Extract the [x, y] coordinate from the center of the cell holding the provided text.  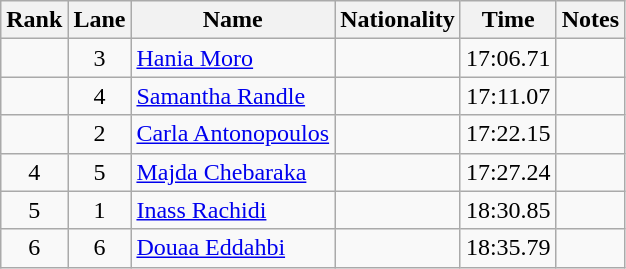
Inass Rachidi [233, 210]
Hania Moro [233, 58]
Carla Antonopoulos [233, 134]
17:22.15 [508, 134]
2 [100, 134]
18:30.85 [508, 210]
Majda Chebaraka [233, 172]
3 [100, 58]
Lane [100, 20]
Samantha Randle [233, 96]
18:35.79 [508, 248]
1 [100, 210]
Rank [34, 20]
17:11.07 [508, 96]
Name [233, 20]
Notes [590, 20]
17:27.24 [508, 172]
Nationality [398, 20]
Time [508, 20]
Douaa Eddahbi [233, 248]
17:06.71 [508, 58]
